Return (x, y) of the center of cell containing provided text 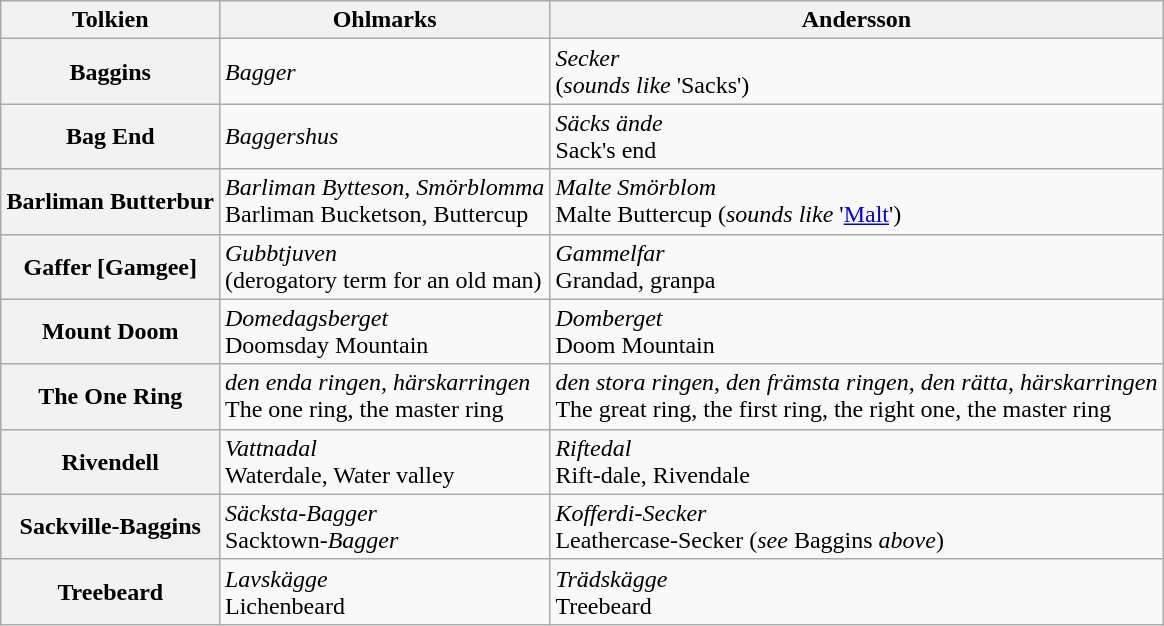
Säcksta-BaggerSacktown-Bagger (384, 526)
Treebeard (110, 592)
TrädskäggeTreebeard (856, 592)
Andersson (856, 20)
Malte SmörblomMalte Buttercup (sounds like 'Malt') (856, 202)
Tolkien (110, 20)
The One Ring (110, 396)
Baggins (110, 72)
Ohlmarks (384, 20)
RiftedalRift-dale, Rivendale (856, 462)
Mount Doom (110, 332)
Sackville-Baggins (110, 526)
Säcks ändeSack's end (856, 136)
Secker(sounds like 'Sacks') (856, 72)
Gaffer [Gamgee] (110, 266)
DombergetDoom Mountain (856, 332)
LavskäggeLichenbeard (384, 592)
Barliman Bytteson, SmörblommaBarliman Bucketson, Buttercup (384, 202)
Rivendell (110, 462)
DomedagsbergetDoomsday Mountain (384, 332)
den enda ringen, härskarringenThe one ring, the master ring (384, 396)
Gubbtjuven(derogatory term for an old man) (384, 266)
Kofferdi-SeckerLeathercase-Secker (see Baggins above) (856, 526)
den stora ringen, den främsta ringen, den rätta, härskarringenThe great ring, the first ring, the right one, the master ring (856, 396)
Bag End (110, 136)
Baggershus (384, 136)
VattnadalWaterdale, Water valley (384, 462)
GammelfarGrandad, granpa (856, 266)
Bagger (384, 72)
Barliman Butterbur (110, 202)
